Identify which cell holds the provided text, then report its [X, Y] central coordinate. 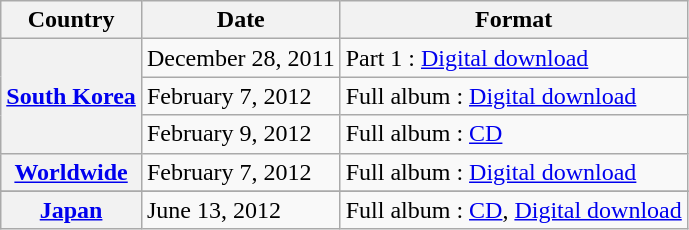
Worldwide [72, 172]
Format [514, 20]
February 9, 2012 [240, 134]
December 28, 2011 [240, 58]
Full album : CD [514, 134]
South Korea [72, 96]
Country [72, 20]
June 13, 2012 [240, 210]
Japan [72, 210]
Full album : CD, Digital download [514, 210]
Part 1 : Digital download [514, 58]
Date [240, 20]
